Output the (X, Y) coordinate of the center of the cell containing the given text.  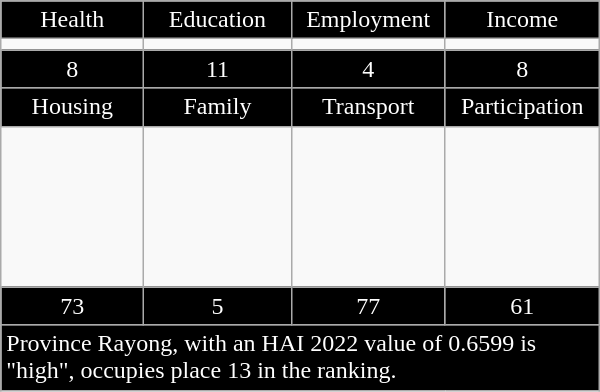
Income (522, 20)
Housing (72, 107)
Participation (522, 107)
Employment (368, 20)
11 (218, 69)
Education (218, 20)
Health (72, 20)
Family (218, 107)
73 (72, 306)
4 (368, 69)
Transport (368, 107)
77 (368, 306)
5 (218, 306)
61 (522, 306)
Province Rayong, with an HAI 2022 value of 0.6599 is "high", occupies place 13 in the ranking. (300, 358)
